Provide the [X, Y] coordinate of the cell's center where the given text is located.  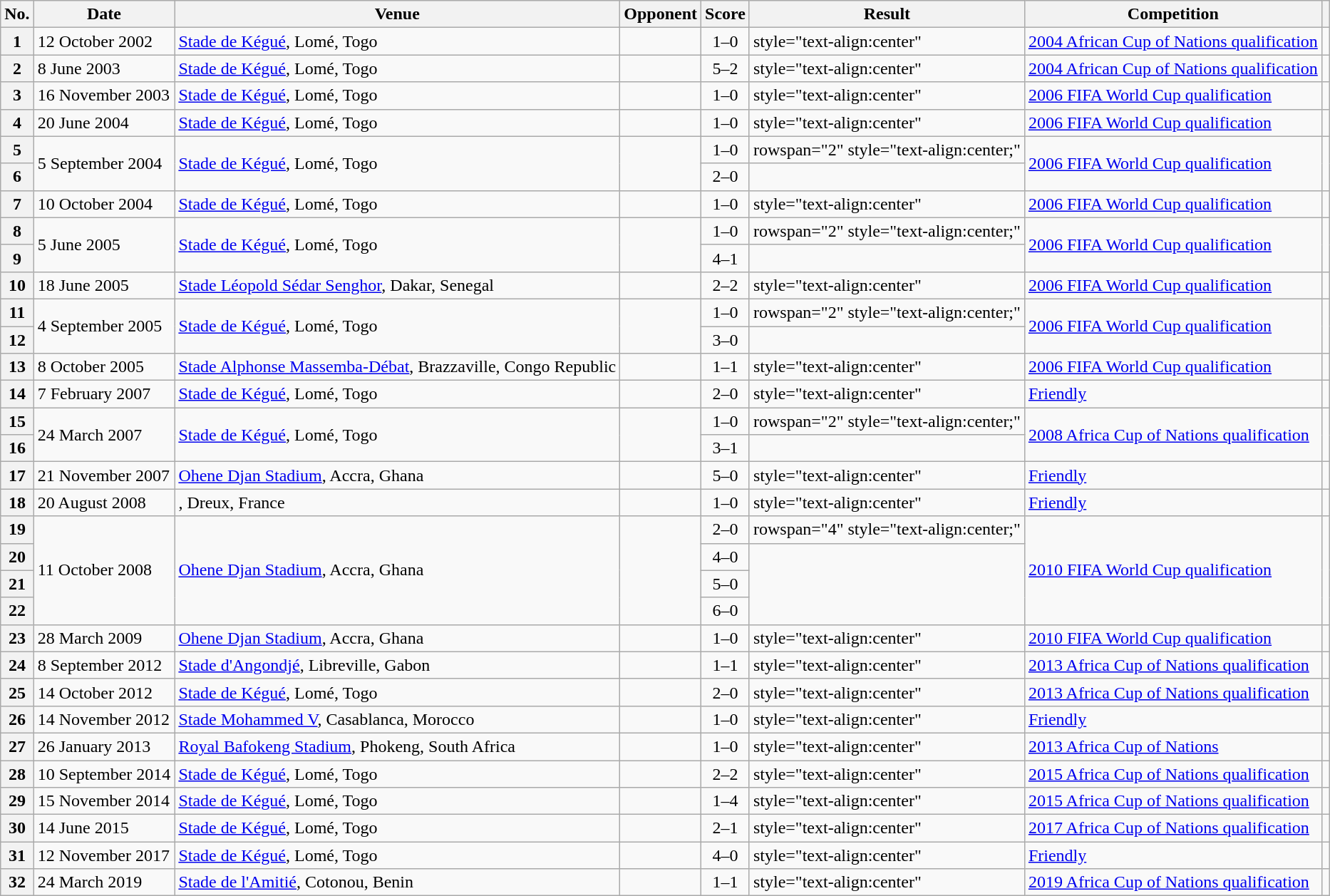
3 [17, 96]
13 [17, 367]
6 [17, 177]
30 [17, 828]
24 [17, 665]
26 January 2013 [104, 746]
21 [17, 584]
Stade Alphonse Massemba-Débat, Brazzaville, Congo Republic [398, 367]
2013 Africa Cup of Nations [1173, 746]
5 September 2004 [104, 163]
14 [17, 394]
Stade Mohammed V, Casablanca, Morocco [398, 719]
24 March 2007 [104, 435]
8 June 2003 [104, 68]
5 June 2005 [104, 244]
10 October 2004 [104, 204]
24 March 2019 [104, 882]
20 June 2004 [104, 123]
5–2 [726, 68]
20 August 2008 [104, 503]
4 September 2005 [104, 326]
14 October 2012 [104, 692]
12 November 2017 [104, 855]
3–0 [726, 340]
28 [17, 773]
16 [17, 448]
2008 Africa Cup of Nations qualification [1173, 435]
11 [17, 312]
9 [17, 258]
14 November 2012 [104, 719]
7 [17, 204]
Score [726, 14]
Royal Bafokeng Stadium, Phokeng, South Africa [398, 746]
18 [17, 503]
Opponent [661, 14]
1 [17, 41]
29 [17, 801]
No. [17, 14]
16 November 2003 [104, 96]
11 October 2008 [104, 570]
2–1 [726, 828]
25 [17, 692]
27 [17, 746]
4 [17, 123]
1–4 [726, 801]
17 [17, 475]
20 [17, 557]
2 [17, 68]
26 [17, 719]
8 September 2012 [104, 665]
10 [17, 285]
12 [17, 340]
Stade Léopold Sédar Senghor, Dakar, Senegal [398, 285]
3–1 [726, 448]
Date [104, 14]
23 [17, 638]
Stade de l'Amitié, Cotonou, Benin [398, 882]
2019 Africa Cup of Nations qualification [1173, 882]
, Dreux, France [398, 503]
32 [17, 882]
31 [17, 855]
18 June 2005 [104, 285]
19 [17, 530]
6–0 [726, 611]
4–1 [726, 258]
22 [17, 611]
5 [17, 150]
rowspan="4" style="text-align:center;" [887, 530]
Competition [1173, 14]
15 November 2014 [104, 801]
12 October 2002 [104, 41]
7 February 2007 [104, 394]
15 [17, 421]
28 March 2009 [104, 638]
10 September 2014 [104, 773]
8 October 2005 [104, 367]
Venue [398, 14]
Stade d'Angondjé, Libreville, Gabon [398, 665]
21 November 2007 [104, 475]
8 [17, 231]
2017 Africa Cup of Nations qualification [1173, 828]
Result [887, 14]
14 June 2015 [104, 828]
